Capture the cell that displays the provided text and extract its [x, y] central coordinate. 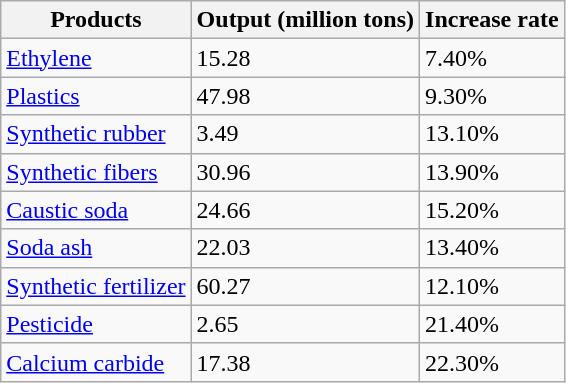
Soda ash [96, 248]
12.10% [492, 286]
13.90% [492, 172]
Increase rate [492, 20]
2.65 [305, 324]
22.30% [492, 362]
9.30% [492, 96]
Synthetic rubber [96, 134]
7.40% [492, 58]
Caustic soda [96, 210]
Pesticide [96, 324]
Ethylene [96, 58]
Products [96, 20]
13.40% [492, 248]
13.10% [492, 134]
22.03 [305, 248]
30.96 [305, 172]
15.20% [492, 210]
Calcium carbide [96, 362]
15.28 [305, 58]
Plastics [96, 96]
60.27 [305, 286]
Synthetic fibers [96, 172]
21.40% [492, 324]
17.38 [305, 362]
Output (million tons) [305, 20]
3.49 [305, 134]
Synthetic fertilizer [96, 286]
47.98 [305, 96]
24.66 [305, 210]
